From the cell containing the given text, extract its center point as [X, Y] coordinate. 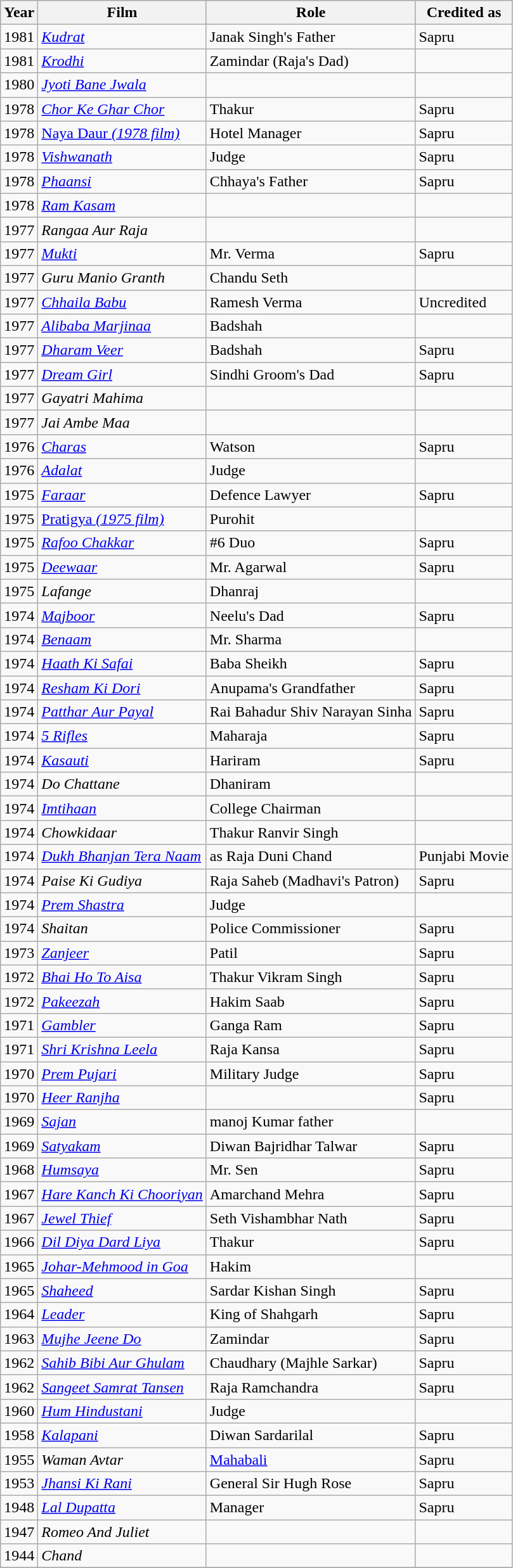
Punjabi Movie [464, 857]
Vishwanath [122, 157]
Kasauti [122, 760]
Shaheed [122, 1291]
Hotel Manager [311, 133]
Hakim Saab [311, 1001]
Krodhi [122, 61]
Neelu's Dad [311, 615]
Baba Sheikh [311, 663]
1944 [19, 1556]
1973 [19, 953]
Ganga Ram [311, 1025]
manoj Kumar father [311, 1122]
Rafoo Chakkar [122, 543]
Phaansi [122, 181]
Charas [122, 447]
Romeo And Juliet [122, 1532]
Film [122, 13]
Manager [311, 1508]
Chhaila Babu [122, 302]
Dukh Bhanjan Tera Naam [122, 857]
Mr. Sen [311, 1170]
Year [19, 13]
1980 [19, 85]
Military Judge [311, 1074]
1958 [19, 1435]
Mr. Verma [311, 253]
Dhanraj [311, 591]
Ram Kasam [122, 205]
Dil Diya Dard Liya [122, 1242]
Mahabali [311, 1459]
Guru Manio Granth [122, 277]
Leader [122, 1315]
Chor Ke Ghar Chor [122, 109]
Diwan Sardarilal [311, 1435]
Adalat [122, 471]
Benaam [122, 639]
Hare Kanch Ki Chooriyan [122, 1194]
Haath Ki Safai [122, 663]
Sajan [122, 1122]
Credited as [464, 13]
Lal Dupatta [122, 1508]
Prem Shastra [122, 905]
Jyoti Bane Jwala [122, 85]
Raja Saheb (Madhavi's Patron) [311, 881]
Patil [311, 953]
Chowkidaar [122, 832]
Sangeet Samrat Tansen [122, 1387]
Resham Ki Dori [122, 687]
Jewel Thief [122, 1218]
Imtihaan [122, 808]
Jhansi Ki Rani [122, 1484]
Johar-Mehmood in Goa [122, 1266]
Kudrat [122, 37]
Hariram [311, 760]
1948 [19, 1508]
Hum Hindustani [122, 1411]
Diwan Bajridhar Talwar [311, 1146]
Sardar Kishan Singh [311, 1291]
Prem Pujari [122, 1074]
1966 [19, 1242]
Deewaar [122, 567]
Rai Bahadur Shiv Narayan Sinha [311, 712]
Maharaja [311, 736]
Uncredited [464, 302]
Dhaniram [311, 784]
Humsaya [122, 1170]
1947 [19, 1532]
Role [311, 13]
Mr. Sharma [311, 639]
Paise Ki Gudiya [122, 881]
Waman Avtar [122, 1459]
Watson [311, 447]
Dream Girl [122, 374]
as Raja Duni Chand [311, 857]
Kalapani [122, 1435]
Shaitan [122, 929]
Bhai Ho To Aisa [122, 977]
1953 [19, 1484]
Gambler [122, 1025]
Raja Ramchandra [311, 1387]
Do Chattane [122, 784]
Satyakam [122, 1146]
Chand [122, 1556]
Alibaba Marjinaa [122, 326]
Sindhi Groom's Dad [311, 374]
Raja Kansa [311, 1049]
Mukti [122, 253]
Thakur Ranvir Singh [311, 832]
Pratigya (1975 film) [122, 519]
Rangaa Aur Raja [122, 229]
Chaudhary (Majhle Sarkar) [311, 1363]
Anupama's Grandfather [311, 687]
General Sir Hugh Rose [311, 1484]
1960 [19, 1411]
Seth Vishambhar Nath [311, 1218]
Shri Krishna Leela [122, 1049]
1963 [19, 1339]
Zanjeer [122, 953]
1968 [19, 1170]
Zamindar [311, 1339]
Pakeezah [122, 1001]
Amarchand Mehra [311, 1194]
Zamindar (Raja's Dad) [311, 61]
Naya Daur (1978 film) [122, 133]
Police Commissioner [311, 929]
Faraar [122, 495]
Jai Ambe Maa [122, 423]
#6 Duo [311, 543]
Majboor [122, 615]
5 Rifles [122, 736]
Sahib Bibi Aur Ghulam [122, 1363]
Mr. Agarwal [311, 567]
Hakim [311, 1266]
College Chairman [311, 808]
1964 [19, 1315]
1955 [19, 1459]
Heer Ranjha [122, 1098]
Ramesh Verma [311, 302]
Chhaya's Father [311, 181]
Janak Singh's Father [311, 37]
Dharam Veer [122, 350]
Gayatri Mahima [122, 398]
Defence Lawyer [311, 495]
Thakur Vikram Singh [311, 977]
Patthar Aur Payal [122, 712]
Lafange [122, 591]
Mujhe Jeene Do [122, 1339]
Chandu Seth [311, 277]
King of Shahgarh [311, 1315]
Purohit [311, 519]
